Return the (X, Y) coordinate for the center point of the cell that contains the specified text.  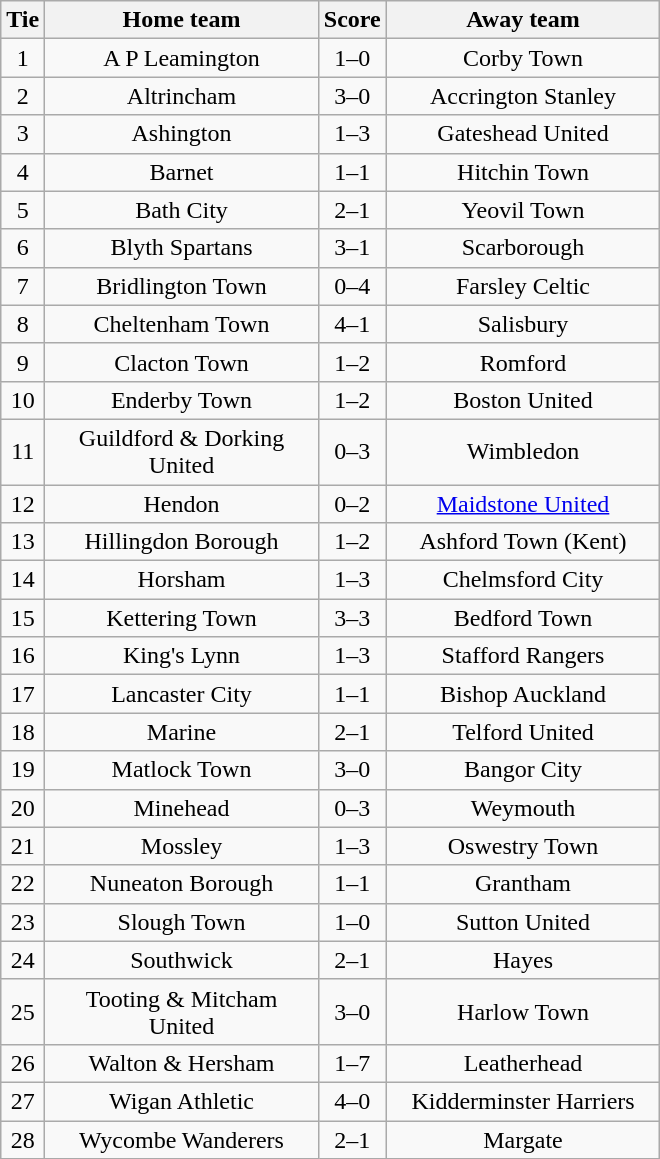
13 (23, 542)
A P Leamington (182, 58)
3–1 (352, 248)
Scarborough (523, 248)
Cheltenham Town (182, 324)
19 (23, 770)
Marine (182, 732)
0–4 (352, 286)
Romford (523, 362)
Bath City (182, 210)
3 (23, 134)
Ashington (182, 134)
King's Lynn (182, 656)
1–7 (352, 1063)
Yeovil Town (523, 210)
5 (23, 210)
Home team (182, 20)
18 (23, 732)
Weymouth (523, 808)
Hitchin Town (523, 172)
Score (352, 20)
6 (23, 248)
Guildford & Dorking United (182, 452)
Margate (523, 1139)
Hillingdon Borough (182, 542)
16 (23, 656)
Walton & Hersham (182, 1063)
4–1 (352, 324)
Wigan Athletic (182, 1101)
Bedford Town (523, 618)
Wycombe Wanderers (182, 1139)
26 (23, 1063)
Maidstone United (523, 503)
Sutton United (523, 922)
25 (23, 1012)
4–0 (352, 1101)
Ashford Town (Kent) (523, 542)
Wimbledon (523, 452)
12 (23, 503)
10 (23, 400)
Tie (23, 20)
2 (23, 96)
15 (23, 618)
Bridlington Town (182, 286)
20 (23, 808)
Bishop Auckland (523, 694)
9 (23, 362)
Enderby Town (182, 400)
17 (23, 694)
Farsley Celtic (523, 286)
27 (23, 1101)
Slough Town (182, 922)
Leatherhead (523, 1063)
Bangor City (523, 770)
0–2 (352, 503)
1 (23, 58)
Oswestry Town (523, 846)
4 (23, 172)
Lancaster City (182, 694)
Gateshead United (523, 134)
Chelmsford City (523, 580)
11 (23, 452)
Harlow Town (523, 1012)
3–3 (352, 618)
14 (23, 580)
Kettering Town (182, 618)
Clacton Town (182, 362)
Blyth Spartans (182, 248)
23 (23, 922)
Hendon (182, 503)
Tooting & Mitcham United (182, 1012)
8 (23, 324)
Grantham (523, 884)
Telford United (523, 732)
Away team (523, 20)
Kidderminster Harriers (523, 1101)
Horsham (182, 580)
24 (23, 960)
21 (23, 846)
Corby Town (523, 58)
22 (23, 884)
Minehead (182, 808)
Salisbury (523, 324)
Matlock Town (182, 770)
Southwick (182, 960)
Mossley (182, 846)
Stafford Rangers (523, 656)
Nuneaton Borough (182, 884)
Barnet (182, 172)
Altrincham (182, 96)
28 (23, 1139)
Boston United (523, 400)
7 (23, 286)
Accrington Stanley (523, 96)
Hayes (523, 960)
